Find where the given text appears and provide that cell's center as [x, y] coordinate. 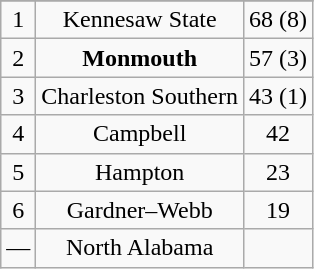
4 [18, 134]
2 [18, 58]
— [18, 248]
North Alabama [140, 248]
68 (8) [278, 20]
Gardner–Webb [140, 210]
Hampton [140, 172]
1 [18, 20]
43 (1) [278, 96]
5 [18, 172]
3 [18, 96]
Charleston Southern [140, 96]
Monmouth [140, 58]
Kennesaw State [140, 20]
6 [18, 210]
Campbell [140, 134]
42 [278, 134]
19 [278, 210]
23 [278, 172]
57 (3) [278, 58]
